Find where the given text appears and provide that cell's center as [x, y] coordinate. 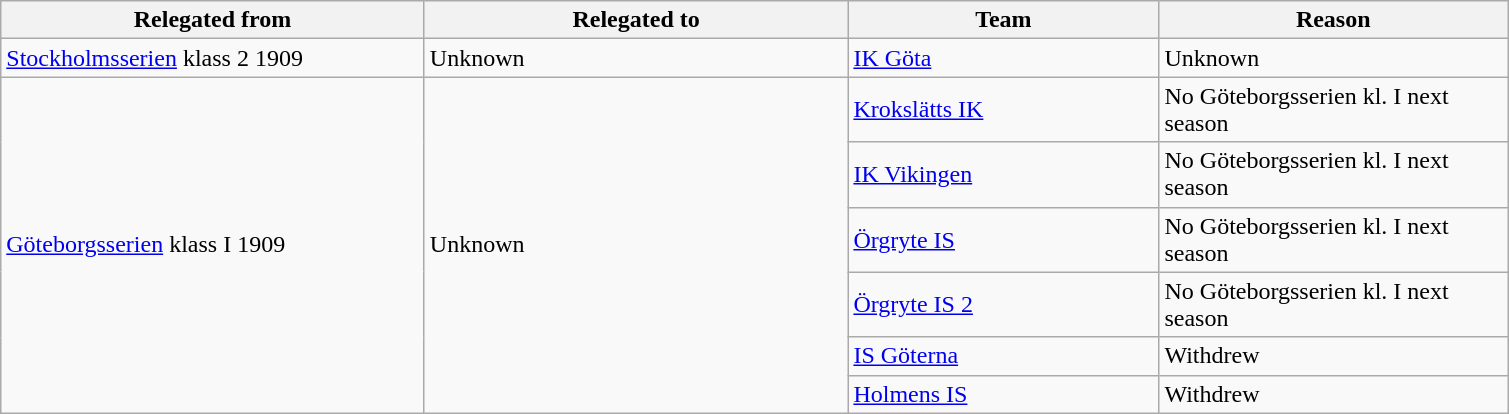
Reason [1334, 20]
Örgryte IS [1004, 240]
Relegated from [213, 20]
Krokslätts IK [1004, 110]
Örgryte IS 2 [1004, 304]
Stockholmsserien klass 2 1909 [213, 58]
IS Göterna [1004, 356]
Relegated to [636, 20]
Holmens IS [1004, 394]
Team [1004, 20]
Göteborgsserien klass I 1909 [213, 245]
IK Göta [1004, 58]
IK Vikingen [1004, 174]
